Output the (X, Y) coordinate of the center of the cell containing the given text.  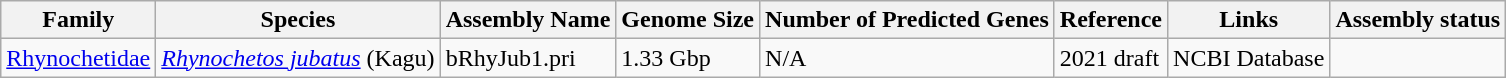
Species (298, 20)
Links (1249, 20)
Assembly Name (528, 20)
Rhynochetidae (78, 58)
bRhyJub1.pri (528, 58)
Assembly status (1418, 20)
Family (78, 20)
1.33 Gbp (688, 58)
2021 draft (1110, 58)
NCBI Database (1249, 58)
Genome Size (688, 20)
Rhynochetos jubatus (Kagu) (298, 58)
N/A (908, 58)
Reference (1110, 20)
Number of Predicted Genes (908, 20)
